From the cell containing the given text, extract its center point as [x, y] coordinate. 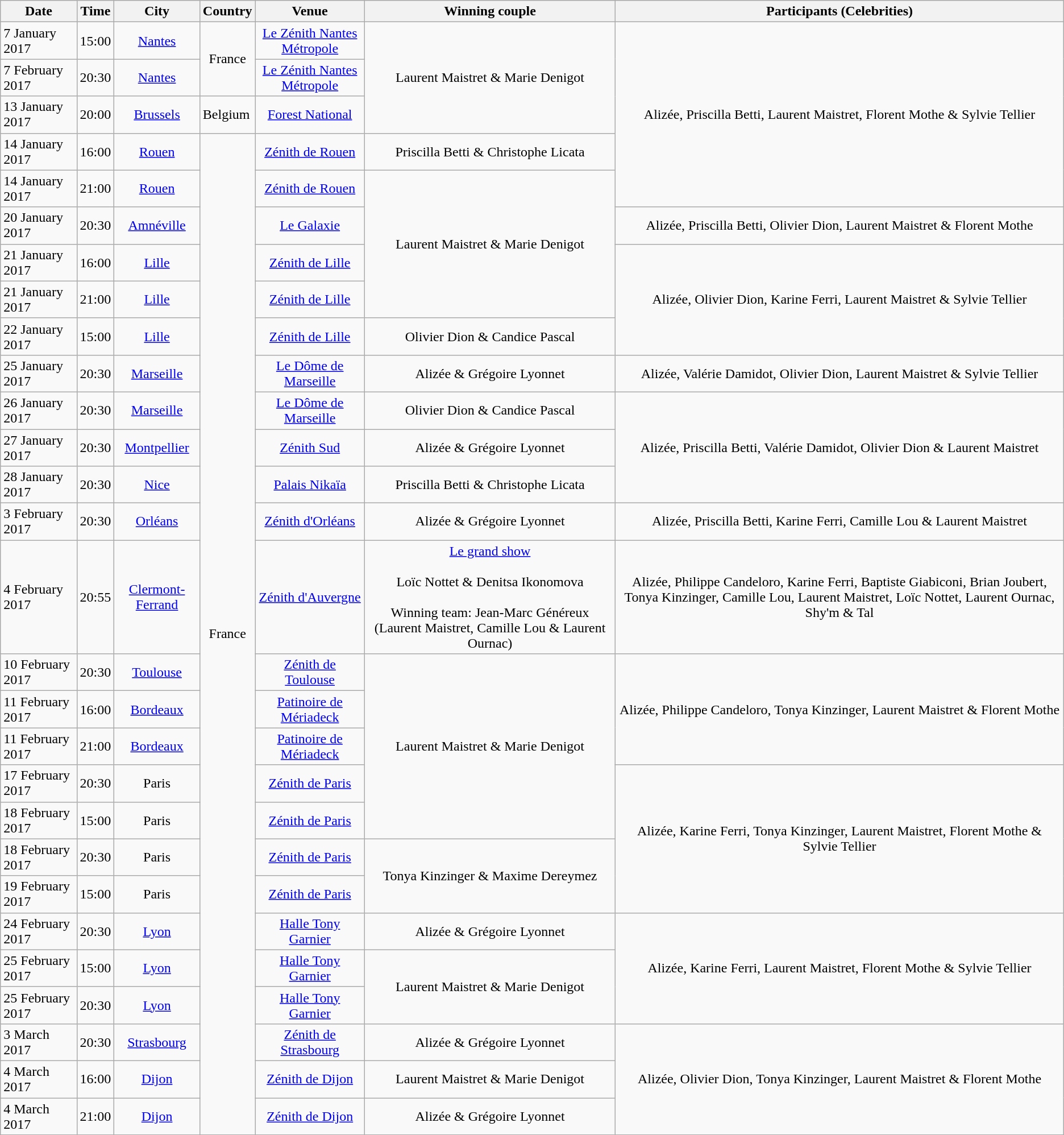
20 January 2017 [39, 225]
3 February 2017 [39, 522]
Brussels [157, 115]
27 January 2017 [39, 447]
Date [39, 11]
25 January 2017 [39, 373]
19 February 2017 [39, 894]
Zénith de Toulouse [310, 672]
20:55 [95, 597]
7 January 2017 [39, 41]
Forest National [310, 115]
24 February 2017 [39, 931]
Le Galaxie [310, 225]
28 January 2017 [39, 484]
Zénith de Strasbourg [310, 1042]
Zénith d'Orléans [310, 522]
Country [227, 11]
Amnéville [157, 225]
Alizée, Olivier Dion, Tonya Kinzinger, Laurent Maistret & Florent Mothe [839, 1079]
Alizée, Valérie Damidot, Olivier Dion, Laurent Maistret & Sylvie Tellier [839, 373]
Palais Nikaïa [310, 484]
Winning couple [490, 11]
Clermont-Ferrand [157, 597]
17 February 2017 [39, 784]
3 March 2017 [39, 1042]
Alizée, Karine Ferri, Laurent Maistret, Florent Mothe & Sylvie Tellier [839, 968]
Le grand showLoïc Nottet & Denitsa IkonomovaWinning team: Jean-Marc Généreux (Laurent Maistret, Camille Lou & Laurent Ournac) [490, 597]
Tonya Kinzinger & Maxime Dereymez [490, 876]
Alizée, Priscilla Betti, Olivier Dion, Laurent Maistret & Florent Mothe [839, 225]
Toulouse [157, 672]
Nice [157, 484]
Strasbourg [157, 1042]
10 February 2017 [39, 672]
22 January 2017 [39, 337]
20:00 [95, 115]
Orléans [157, 522]
Alizée, Priscilla Betti, Karine Ferri, Camille Lou & Laurent Maistret [839, 522]
Time [95, 11]
Zénith d'Auvergne [310, 597]
City [157, 11]
Zénith Sud [310, 447]
26 January 2017 [39, 411]
Participants (Celebrities) [839, 11]
4 February 2017 [39, 597]
Montpellier [157, 447]
13 January 2017 [39, 115]
Alizée, Olivier Dion, Karine Ferri, Laurent Maistret & Sylvie Tellier [839, 299]
Belgium [227, 115]
Venue [310, 11]
7 February 2017 [39, 77]
Alizée, Priscilla Betti, Laurent Maistret, Florent Mothe & Sylvie Tellier [839, 115]
Alizée, Philippe Candeloro, Tonya Kinzinger, Laurent Maistret & Florent Mothe [839, 710]
Alizée, Priscilla Betti, Valérie Damidot, Olivier Dion & Laurent Maistret [839, 447]
Alizée, Karine Ferri, Tonya Kinzinger, Laurent Maistret, Florent Mothe & Sylvie Tellier [839, 839]
